Search for the cell housing the specified text and yield its [X, Y] center coordinate. 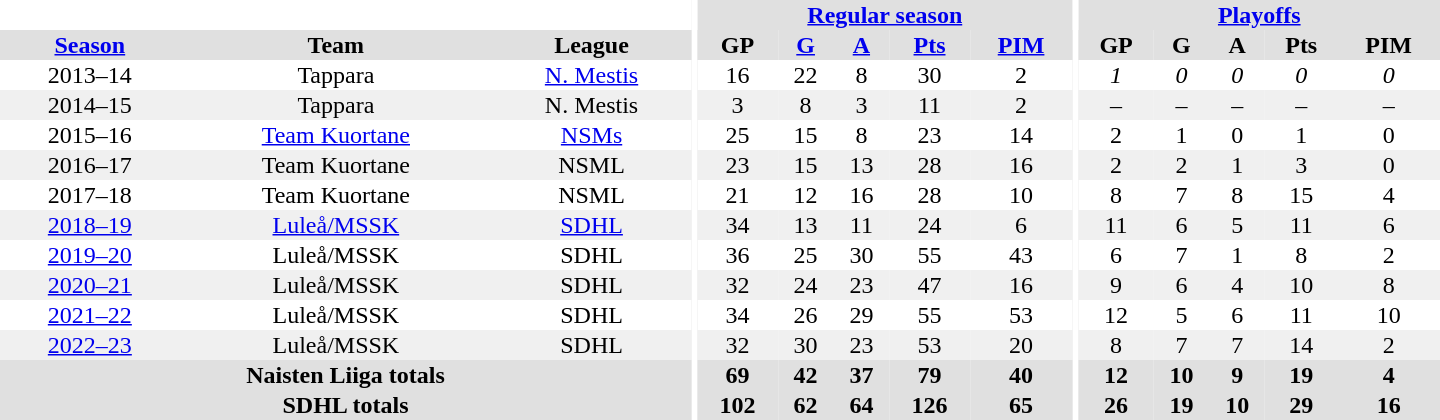
Playoffs [1260, 15]
22 [806, 75]
42 [806, 375]
Regular season [884, 15]
Naisten Liiga totals [346, 375]
2013–14 [90, 75]
2020–21 [90, 285]
64 [862, 405]
40 [1022, 375]
2016–17 [90, 165]
2017–18 [90, 195]
65 [1022, 405]
League [592, 45]
20 [1022, 345]
2018–19 [90, 225]
36 [738, 255]
37 [862, 375]
2022–23 [90, 345]
2014–15 [90, 105]
102 [738, 405]
SDHL totals [346, 405]
126 [930, 405]
21 [738, 195]
Team [336, 45]
2015–16 [90, 135]
NSMs [592, 135]
2021–22 [90, 315]
2019–20 [90, 255]
62 [806, 405]
79 [930, 375]
43 [1022, 255]
69 [738, 375]
Season [90, 45]
47 [930, 285]
